Capture the cell that displays the provided text and extract its [x, y] central coordinate. 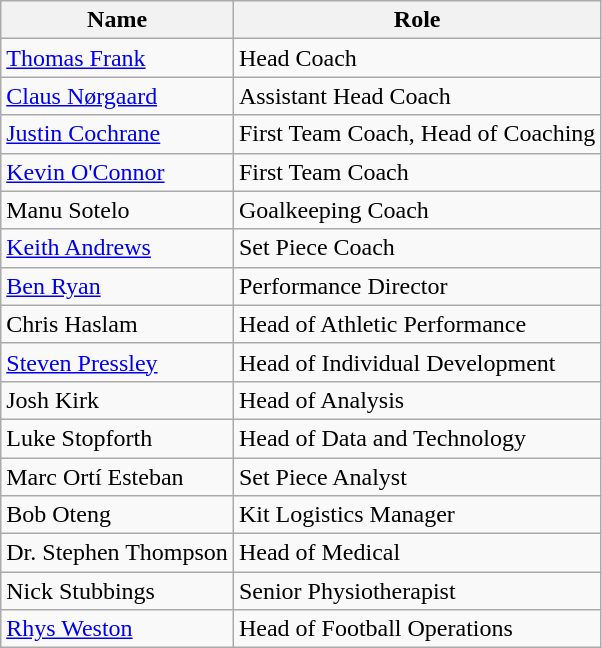
Keith Andrews [118, 248]
Head of Analysis [417, 400]
Marc Ortí Esteban [118, 477]
Manu Sotelo [118, 210]
Name [118, 20]
Justin Cochrane [118, 134]
Rhys Weston [118, 629]
Assistant Head Coach [417, 96]
Thomas Frank [118, 58]
Josh Kirk [118, 400]
Dr. Stephen Thompson [118, 553]
Chris Haslam [118, 324]
Claus Nørgaard [118, 96]
Head Coach [417, 58]
Head of Individual Development [417, 362]
First Team Coach [417, 172]
Head of Data and Technology [417, 438]
Kit Logistics Manager [417, 515]
Nick Stubbings [118, 591]
First Team Coach, Head of Coaching [417, 134]
Head of Football Operations [417, 629]
Head of Athletic Performance [417, 324]
Set Piece Analyst [417, 477]
Steven Pressley [118, 362]
Goalkeeping Coach [417, 210]
Performance Director [417, 286]
Role [417, 20]
Ben Ryan [118, 286]
Kevin O'Connor [118, 172]
Luke Stopforth [118, 438]
Bob Oteng [118, 515]
Set Piece Coach [417, 248]
Head of Medical [417, 553]
Senior Physiotherapist [417, 591]
